Determine the (x, y) coordinate at the center of the cell enclosing the given text.  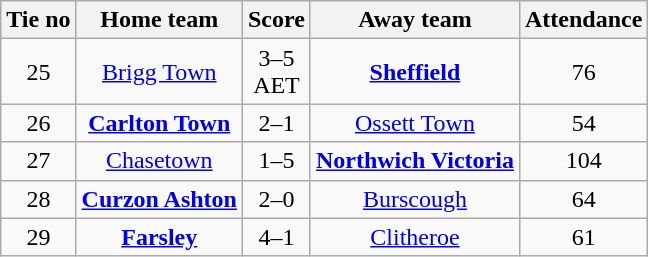
Chasetown (159, 161)
2–1 (276, 123)
Sheffield (414, 72)
25 (38, 72)
Carlton Town (159, 123)
1–5 (276, 161)
27 (38, 161)
Curzon Ashton (159, 199)
29 (38, 237)
Attendance (583, 20)
Farsley (159, 237)
28 (38, 199)
Home team (159, 20)
Tie no (38, 20)
Northwich Victoria (414, 161)
Brigg Town (159, 72)
104 (583, 161)
4–1 (276, 237)
2–0 (276, 199)
64 (583, 199)
Clitheroe (414, 237)
Burscough (414, 199)
76 (583, 72)
26 (38, 123)
Away team (414, 20)
3–5AET (276, 72)
61 (583, 237)
Ossett Town (414, 123)
54 (583, 123)
Score (276, 20)
